Determine the (X, Y) coordinate at the center of the cell enclosing the given text.  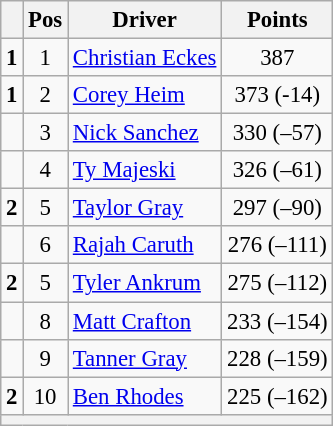
Ben Rhodes (145, 396)
Matt Crafton (145, 321)
Taylor Gray (145, 208)
8 (46, 321)
228 (–159) (278, 358)
233 (–154) (278, 321)
326 (–61) (278, 170)
4 (46, 170)
225 (–162) (278, 396)
6 (46, 245)
Tanner Gray (145, 358)
Nick Sanchez (145, 133)
275 (–112) (278, 283)
330 (–57) (278, 133)
276 (–111) (278, 245)
Rajah Caruth (145, 245)
3 (46, 133)
10 (46, 396)
Corey Heim (145, 95)
Pos (46, 20)
Points (278, 20)
297 (–90) (278, 208)
Driver (145, 20)
387 (278, 58)
Christian Eckes (145, 58)
Ty Majeski (145, 170)
Tyler Ankrum (145, 283)
373 (-14) (278, 95)
9 (46, 358)
